Provide the [X, Y] coordinate of the cell's center where the given text is located.  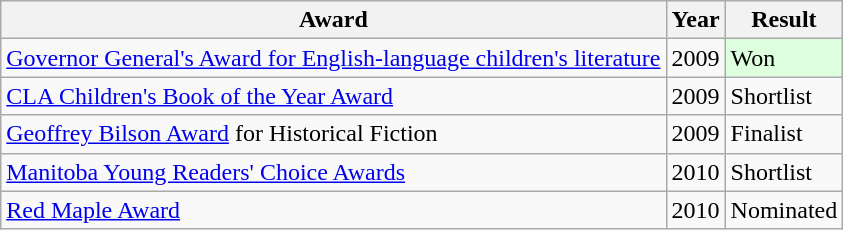
Finalist [784, 134]
Red Maple Award [334, 210]
Year [696, 20]
Nominated [784, 210]
Geoffrey Bilson Award for Historical Fiction [334, 134]
Won [784, 58]
Governor General's Award for English-language children's literature [334, 58]
Result [784, 20]
Manitoba Young Readers' Choice Awards [334, 172]
CLA Children's Book of the Year Award [334, 96]
Award [334, 20]
